Pinpoint the cell where the given text exists, returning its [X, Y] midpoint coordinate. 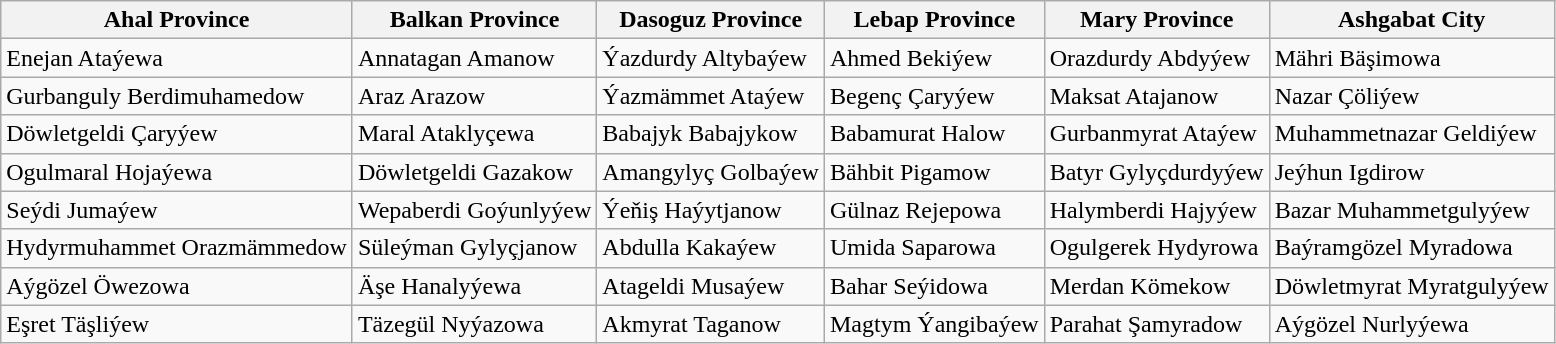
Wepaberdi Goýunlyýew [474, 210]
Amangylyç Golbaýew [711, 172]
Babamurat Halow [934, 134]
Bähbit Pigamow [934, 172]
Atageldi Musaýew [711, 286]
Aýgözel Öwezowa [177, 286]
Nazar Çöliýew [1412, 96]
Ashgabat City [1412, 20]
Döwletgeldi Gazakow [474, 172]
Merdan Kömekow [1156, 286]
Maksat Atajanow [1156, 96]
Jeýhun Igdirow [1412, 172]
Eşret Täşliýew [177, 324]
Umida Saparowa [934, 248]
Döwletgeldi Çaryýew [177, 134]
Hydyrmuhammet Orazmämmedow [177, 248]
Bahar Seýidowa [934, 286]
Balkan Province [474, 20]
Seýdi Jumaýew [177, 210]
Süleýman Gylyçjanow [474, 248]
Lebap Province [934, 20]
Dasoguz Province [711, 20]
Ogulmaral Hojaýewa [177, 172]
Ýazmämmet Ataýew [711, 96]
Muhammetnazar Geldiýew [1412, 134]
Halymberdi Hajyýew [1156, 210]
Mary Province [1156, 20]
Araz Arazow [474, 96]
Begenç Çaryýew [934, 96]
Enejan Ataýewa [177, 58]
Gülnaz Rejepowa [934, 210]
Ogulgerek Hydyrowa [1156, 248]
Magtym Ýangibaýew [934, 324]
Gurbanmyrat Ataýew [1156, 134]
Äşe Hanalyýewa [474, 286]
Aýgözel Nurlyýewa [1412, 324]
Parahat Şamyradow [1156, 324]
Baýramgözel Myradowa [1412, 248]
Gurbanguly Berdimuhamedow [177, 96]
Ahal Province [177, 20]
Mähri Bäşimowa [1412, 58]
Maral Ataklyçewa [474, 134]
Ýazdurdy Altybaýew [711, 58]
Batyr Gylyçdurdyýew [1156, 172]
Abdulla Kakaýew [711, 248]
Döwletmyrat Myratgulyýew [1412, 286]
Orazdurdy Abdyýew [1156, 58]
Bazar Muhammetgulyýew [1412, 210]
Ahmed Bekiýew [934, 58]
Babajyk Babajykow [711, 134]
Ýeňiş Haýytjanow [711, 210]
Täzegül Nyýazowa [474, 324]
Annatagan Amanow [474, 58]
Akmyrat Taganow [711, 324]
